Locate the cell with the specified text and output its (x, y) center coordinate. 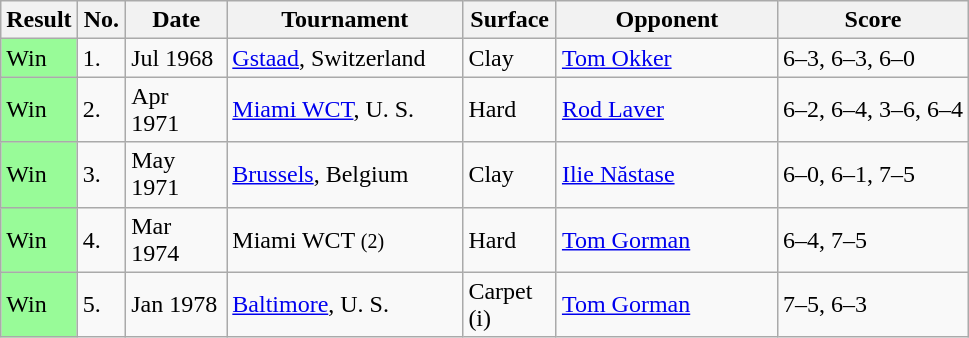
Surface (510, 20)
May 1971 (176, 174)
Apr 1971 (176, 110)
6–0, 6–1, 7–5 (872, 174)
Baltimore, U. S. (345, 304)
Miami WCT (2) (345, 240)
Result (39, 20)
Score (872, 20)
6–3, 6–3, 6–0 (872, 58)
4. (102, 240)
No. (102, 20)
6–4, 7–5 (872, 240)
Date (176, 20)
1. (102, 58)
Tournament (345, 20)
Jul 1968 (176, 58)
Opponent (666, 20)
5. (102, 304)
Rod Laver (666, 110)
Brussels, Belgium (345, 174)
2. (102, 110)
Ilie Năstase (666, 174)
Miami WCT, U. S. (345, 110)
Mar 1974 (176, 240)
Carpet (i) (510, 304)
Gstaad, Switzerland (345, 58)
6–2, 6–4, 3–6, 6–4 (872, 110)
Tom Okker (666, 58)
3. (102, 174)
Jan 1978 (176, 304)
7–5, 6–3 (872, 304)
